Return [X, Y] of the center of cell containing provided text 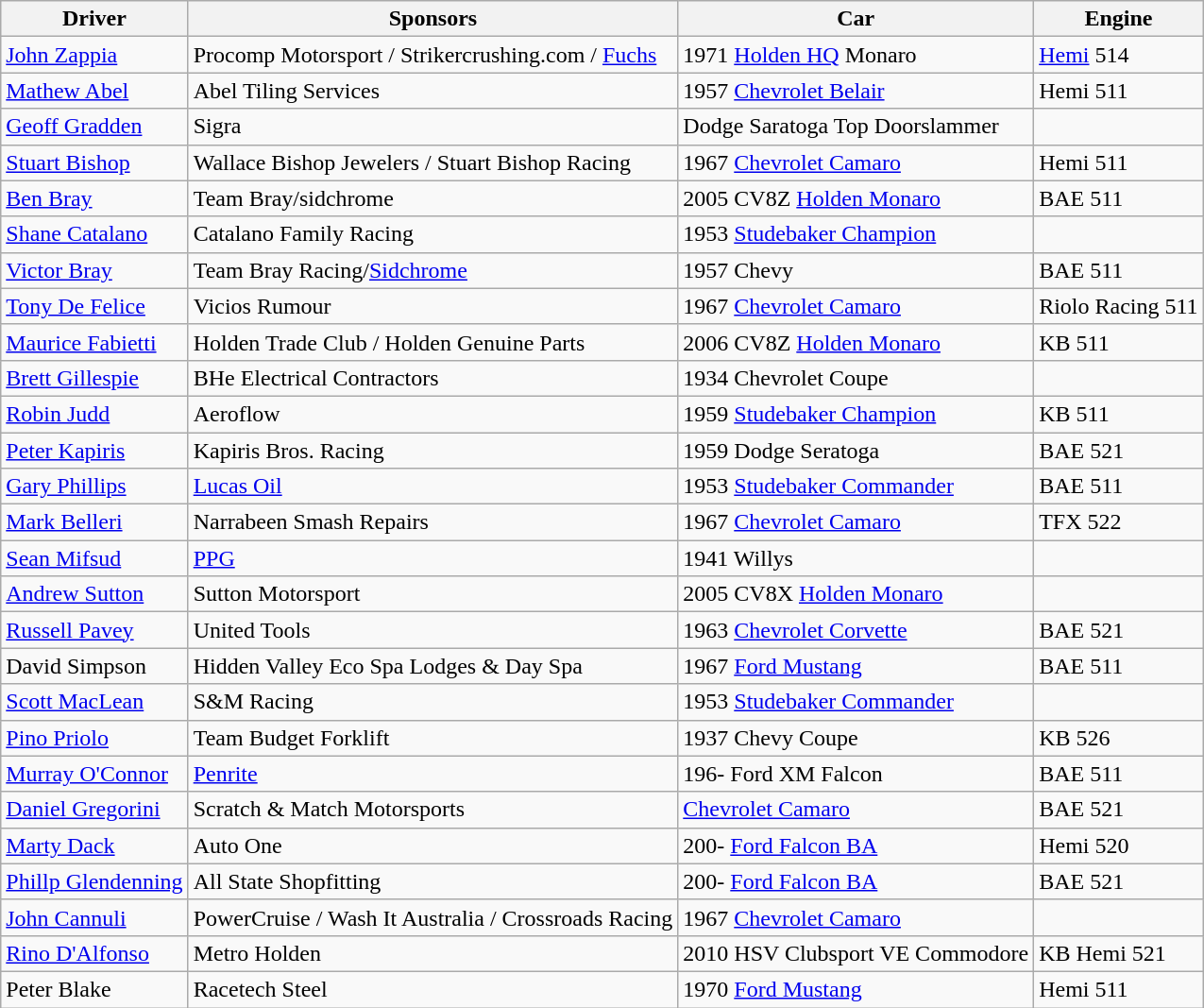
Lucas Oil [432, 487]
Engine [1119, 19]
Shane Catalano [94, 234]
Robin Judd [94, 414]
Daniel Gregorini [94, 810]
2006 CV8Z Holden Monaro [856, 342]
2005 CV8Z Holden Monaro [856, 198]
Rino D'Alfonso [94, 953]
1971 Holden HQ Monaro [856, 55]
Phillp Glendenning [94, 881]
Hemi 520 [1119, 846]
Peter Blake [94, 989]
Kapiris Bros. Racing [432, 451]
Chevrolet Camaro [856, 810]
KB 526 [1119, 738]
Maurice Fabietti [94, 342]
Mark Belleri [94, 522]
Holden Trade Club / Holden Genuine Parts [432, 342]
1963 Chevrolet Corvette [856, 630]
Racetech Steel [432, 989]
1967 Ford Mustang [856, 666]
S&M Racing [432, 702]
Brett Gillespie [94, 378]
Driver [94, 19]
Dodge Saratoga Top Doorslammer [856, 127]
Pino Priolo [94, 738]
Sutton Motorsport [432, 594]
Russell Pavey [94, 630]
1953 Studebaker Champion [856, 234]
PowerCruise / Wash It Australia / Crossroads Racing [432, 917]
1957 Chevrolet Belair [856, 91]
All State Shopfitting [432, 881]
Mathew Abel [94, 91]
Auto One [432, 846]
Sean Mifsud [94, 558]
1934 Chevrolet Coupe [856, 378]
2010 HSV Clubsport VE Commodore [856, 953]
Ben Bray [94, 198]
Tony De Felice [94, 306]
BHe Electrical Contractors [432, 378]
Marty Dack [94, 846]
Gary Phillips [94, 487]
Aeroflow [432, 414]
1957 Chevy [856, 270]
Catalano Family Racing [432, 234]
Stuart Bishop [94, 162]
Hemi 514 [1119, 55]
KB Hemi 521 [1119, 953]
1941 Willys [856, 558]
TFX 522 [1119, 522]
John Cannuli [94, 917]
Scott MacLean [94, 702]
Victor Bray [94, 270]
1959 Studebaker Champion [856, 414]
196- Ford XM Falcon [856, 774]
Car [856, 19]
Metro Holden [432, 953]
John Zappia [94, 55]
Penrite [432, 774]
Vicios Rumour [432, 306]
1959 Dodge Seratoga [856, 451]
Team Budget Forklift [432, 738]
1937 Chevy Coupe [856, 738]
1970 Ford Mustang [856, 989]
Murray O'Connor [94, 774]
Narrabeen Smash Repairs [432, 522]
Andrew Sutton [94, 594]
David Simpson [94, 666]
Sponsors [432, 19]
Peter Kapiris [94, 451]
Geoff Gradden [94, 127]
Sigra [432, 127]
Scratch & Match Motorsports [432, 810]
Team Bray/sidchrome [432, 198]
Hidden Valley Eco Spa Lodges & Day Spa [432, 666]
Team Bray Racing/Sidchrome [432, 270]
PPG [432, 558]
United Tools [432, 630]
Procomp Motorsport / Strikercrushing.com / Fuchs [432, 55]
Riolo Racing 511 [1119, 306]
Abel Tiling Services [432, 91]
2005 CV8X Holden Monaro [856, 594]
Wallace Bishop Jewelers / Stuart Bishop Racing [432, 162]
